Find where the given text appears and provide that cell's center as (x, y) coordinate. 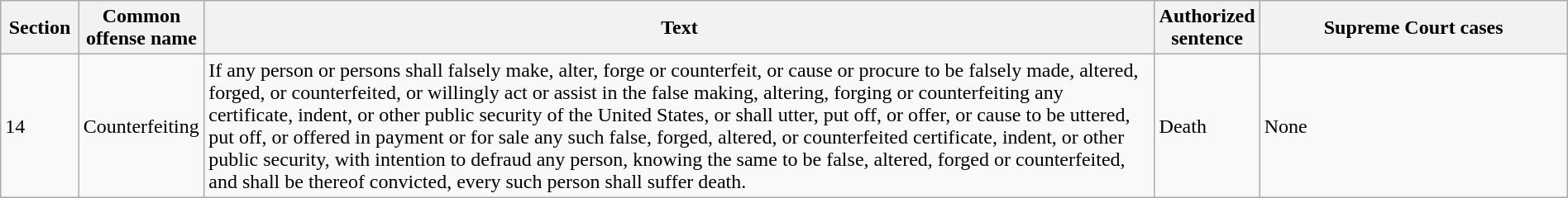
Text (680, 28)
Death (1207, 125)
Common offense name (141, 28)
Supreme Court cases (1413, 28)
14 (40, 125)
Section (40, 28)
None (1413, 125)
Authorized sentence (1207, 28)
Counterfeiting (141, 125)
